Pinpoint the cell where the given text exists, returning its (X, Y) midpoint coordinate. 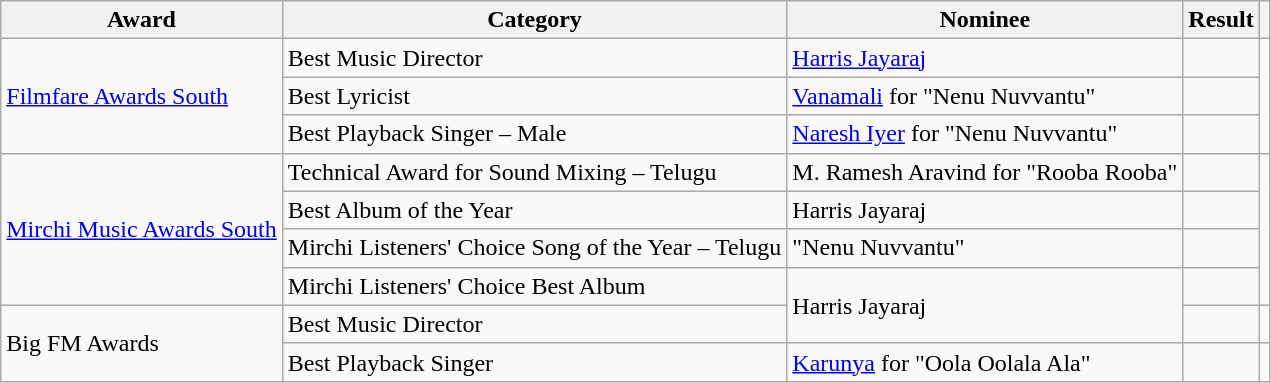
"Nenu Nuvvantu" (985, 248)
Nominee (985, 20)
Big FM Awards (142, 343)
Result (1221, 20)
Mirchi Listeners' Choice Song of the Year – Telugu (534, 248)
Technical Award for Sound Mixing – Telugu (534, 172)
Naresh Iyer for "Nenu Nuvvantu" (985, 134)
Filmfare Awards South (142, 96)
Mirchi Music Awards South (142, 229)
Karunya for "Oola Oolala Ala" (985, 362)
Best Playback Singer (534, 362)
Vanamali for "Nenu Nuvvantu" (985, 96)
Mirchi Listeners' Choice Best Album (534, 286)
Award (142, 20)
M. Ramesh Aravind for "Rooba Rooba" (985, 172)
Best Lyricist (534, 96)
Best Playback Singer – Male (534, 134)
Best Album of the Year (534, 210)
Category (534, 20)
